Identify which cell holds the provided text, then report its (X, Y) central coordinate. 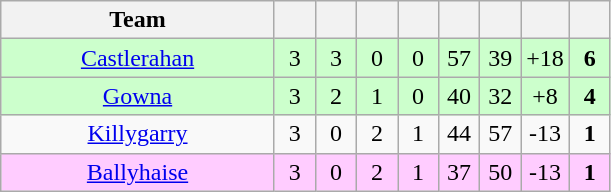
Team (138, 20)
Killygarry (138, 134)
+8 (546, 96)
32 (500, 96)
44 (460, 134)
Ballyhaise (138, 172)
40 (460, 96)
6 (590, 58)
39 (500, 58)
Gowna (138, 96)
37 (460, 172)
+18 (546, 58)
4 (590, 96)
Castlerahan (138, 58)
50 (500, 172)
